For the text-containing cell, return its midpoint in [x, y] coordinate format. 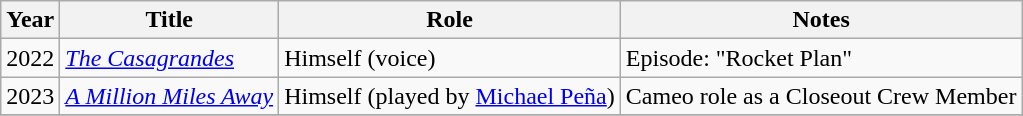
Title [170, 20]
Episode: "Rocket Plan" [821, 58]
Cameo role as a Closeout Crew Member [821, 96]
The Casagrandes [170, 58]
Role [450, 20]
Year [30, 20]
Himself (played by Michael Peña) [450, 96]
Notes [821, 20]
2022 [30, 58]
Himself (voice) [450, 58]
A Million Miles Away [170, 96]
2023 [30, 96]
